Capture the cell that displays the provided text and extract its [x, y] central coordinate. 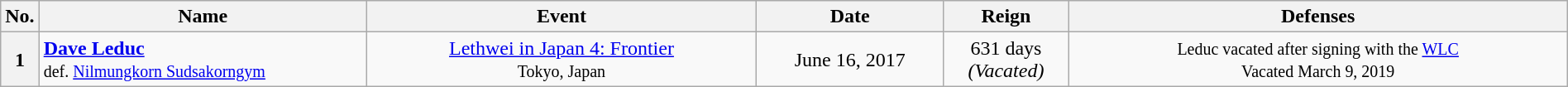
Date [850, 17]
Reign [1006, 17]
Event [561, 17]
Leduc vacated after signing with the WLCVacated March 9, 2019 [1318, 60]
Defenses [1318, 17]
June 16, 2017 [850, 60]
Name [203, 17]
Dave Leducdef. Nilmungkorn Sudsakorngym [203, 60]
Lethwei in Japan 4: Frontier Tokyo, Japan [561, 60]
631 days (Vacated) [1006, 60]
1 [20, 60]
No. [20, 17]
